Return [x, y] of the center of cell containing provided text 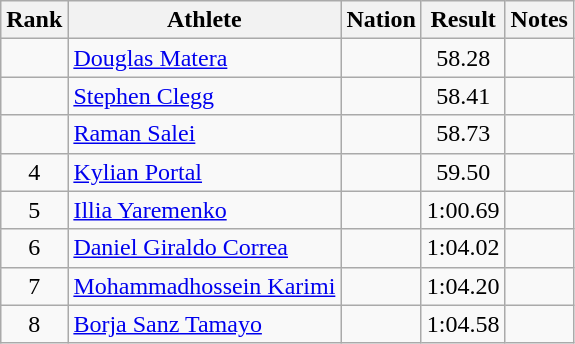
59.50 [463, 172]
1:00.69 [463, 210]
Athlete [204, 20]
Stephen Clegg [204, 96]
1:04.20 [463, 286]
58.28 [463, 58]
Kylian Portal [204, 172]
5 [34, 210]
Illia Yaremenko [204, 210]
Daniel Giraldo Correa [204, 248]
58.41 [463, 96]
7 [34, 286]
Rank [34, 20]
Mohammadhossein Karimi [204, 286]
Borja Sanz Tamayo [204, 324]
8 [34, 324]
Nation [381, 20]
6 [34, 248]
1:04.58 [463, 324]
1:04.02 [463, 248]
Douglas Matera [204, 58]
Result [463, 20]
Raman Salei [204, 134]
58.73 [463, 134]
Notes [539, 20]
4 [34, 172]
